Return the [x, y] coordinate for the center point of the cell that contains the specified text.  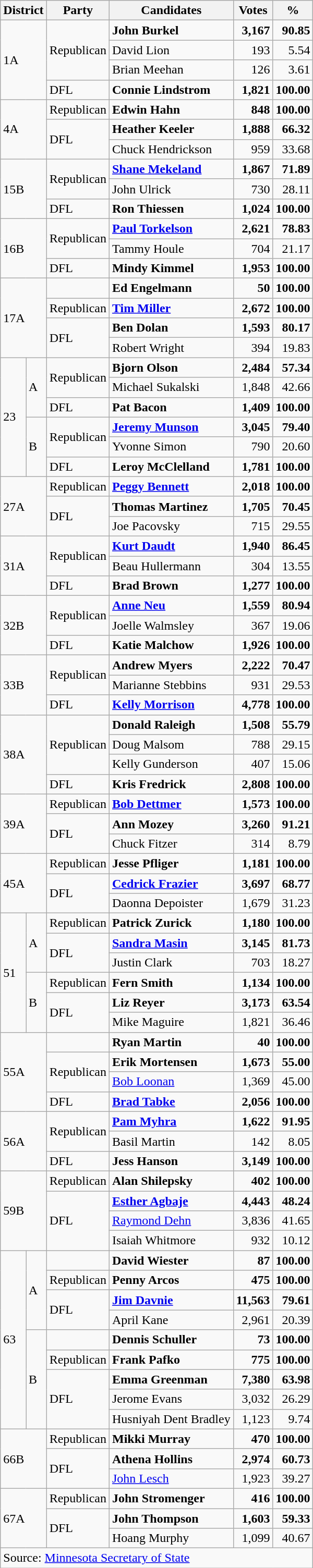
42.66 [293, 387]
142 [253, 1141]
Doug Malsom [171, 744]
Chuck Fitzer [171, 843]
1,099 [253, 1538]
80.17 [293, 328]
29.55 [293, 526]
Ben Dolan [171, 328]
730 [253, 189]
66.32 [293, 129]
Joelle Walmsley [171, 626]
4A [23, 129]
60.73 [293, 1459]
Athena Hollins [171, 1459]
40 [253, 1042]
Mike Maguire [171, 1022]
33.68 [293, 149]
86.45 [293, 546]
3,697 [253, 884]
Bjorn Olson [171, 367]
Cedrick Frazier [171, 884]
2,808 [253, 784]
314 [253, 843]
20.39 [293, 1320]
394 [253, 348]
16B [23, 248]
304 [253, 566]
59B [23, 1210]
3,045 [253, 427]
Edwin Hahn [171, 109]
1,593 [253, 328]
470 [253, 1439]
Heather Keeler [171, 129]
2,672 [253, 308]
Chuck Hendrickson [171, 149]
Peggy Bennett [171, 486]
Ed Engelmann [171, 288]
Ryan Martin [171, 1042]
Candidates [171, 10]
66B [23, 1459]
29.53 [293, 685]
Yvonne Simon [171, 447]
11,563 [253, 1300]
19.83 [293, 348]
Raymond Dehn [171, 1221]
15B [23, 189]
April Kane [171, 1320]
18.27 [293, 963]
56A [23, 1141]
Source: Minnesota Secretary of State [156, 1558]
John Ulrick [171, 189]
3,149 [253, 1161]
29.15 [293, 744]
7,380 [253, 1379]
Kelly Gunderson [171, 764]
John Thompson [171, 1518]
703 [253, 963]
Bob Loonan [171, 1082]
Jeremy Munson [171, 427]
% [293, 10]
1,888 [253, 129]
2,018 [253, 486]
1,940 [253, 546]
Basil Martin [171, 1141]
Mikki Murray [171, 1439]
48.24 [293, 1200]
3,260 [253, 824]
27A [23, 506]
Jerome Evans [171, 1399]
790 [253, 447]
Shane Mekeland [171, 169]
4,443 [253, 1200]
Esther Agbaje [171, 1200]
715 [253, 526]
51 [14, 973]
Connie Lindstrom [171, 90]
2,484 [253, 367]
31A [23, 566]
475 [253, 1280]
Isaiah Whitmore [171, 1241]
Jim Davnie [171, 1300]
Bob Dettmer [171, 804]
91.21 [293, 824]
Thomas Martinez [171, 506]
55A [23, 1072]
931 [253, 685]
Tim Miller [171, 308]
Andrew Myers [171, 665]
28.11 [293, 189]
Hoang Murphy [171, 1538]
1,123 [253, 1419]
3,836 [253, 1221]
33B [23, 685]
1,134 [253, 983]
1,559 [253, 606]
Jess Hanson [171, 1161]
57.34 [293, 367]
78.83 [293, 228]
9.74 [293, 1419]
50 [253, 288]
8.79 [293, 843]
91.95 [293, 1121]
20.60 [293, 447]
Dennis Schuller [171, 1340]
90.85 [293, 30]
1,573 [253, 804]
79.61 [293, 1300]
John Lesch [171, 1478]
2,974 [253, 1459]
15.06 [293, 764]
21.17 [293, 249]
3,032 [253, 1399]
1,369 [253, 1082]
3,167 [253, 30]
1,024 [253, 209]
Leroy McClelland [171, 467]
70.47 [293, 665]
8.05 [293, 1141]
Robert Wright [171, 348]
Patrick Zurick [171, 923]
Emma Greenman [171, 1379]
1,409 [253, 407]
788 [253, 744]
1,603 [253, 1518]
Michael Sukalski [171, 387]
1,673 [253, 1062]
3,145 [253, 943]
Paul Torkelson [171, 228]
1,277 [253, 586]
81.73 [293, 943]
1A [23, 60]
70.45 [293, 506]
63 [14, 1340]
848 [253, 109]
5.54 [293, 50]
32B [23, 626]
Katie Malchow [171, 645]
District [23, 10]
1,953 [253, 268]
55.00 [293, 1062]
55.79 [293, 725]
73 [253, 1340]
David Lion [171, 50]
193 [253, 50]
Kelly Morrison [171, 705]
Daonna Depoister [171, 903]
402 [253, 1181]
Joe Pacovsky [171, 526]
Brian Meehan [171, 70]
959 [253, 149]
23 [14, 417]
John Burkel [171, 30]
Pat Bacon [171, 407]
2,056 [253, 1101]
3,173 [253, 1002]
Kris Fredrick [171, 784]
1,926 [253, 645]
Frank Pafko [171, 1359]
1,508 [253, 725]
80.94 [293, 606]
Ann Mozey [171, 824]
Liz Reyer [171, 1002]
87 [253, 1260]
1,867 [253, 169]
Anne Neu [171, 606]
2,222 [253, 665]
David Wiester [171, 1260]
Penny Arcos [171, 1280]
1,181 [253, 863]
40.67 [293, 1538]
Donald Raleigh [171, 725]
Marianne Stebbins [171, 685]
13.55 [293, 566]
Mindy Kimmel [171, 268]
Brad Brown [171, 586]
39.27 [293, 1478]
45A [23, 883]
79.40 [293, 427]
67A [23, 1518]
4,778 [253, 705]
407 [253, 764]
Pam Myhra [171, 1121]
1,679 [253, 903]
John Stromenger [171, 1498]
1,848 [253, 387]
126 [253, 70]
10.12 [293, 1241]
26.29 [293, 1399]
416 [253, 1498]
Ron Thiessen [171, 209]
Kurt Daudt [171, 546]
704 [253, 249]
Justin Clark [171, 963]
45.00 [293, 1082]
Erik Mortensen [171, 1062]
Sandra Masin [171, 943]
932 [253, 1241]
17A [23, 318]
1,923 [253, 1478]
1,781 [253, 467]
Husniyah Dent Bradley [171, 1419]
367 [253, 626]
36.46 [293, 1022]
31.23 [293, 903]
63.98 [293, 1379]
2,621 [253, 228]
1,705 [253, 506]
41.65 [293, 1221]
38A [23, 754]
Brad Tabke [171, 1101]
63.54 [293, 1002]
3.61 [293, 70]
39A [23, 824]
Tammy Houle [171, 249]
Votes [253, 10]
68.77 [293, 884]
Jesse Pfliger [171, 863]
775 [253, 1359]
Alan Shilepsky [171, 1181]
71.89 [293, 169]
19.06 [293, 626]
2,961 [253, 1320]
1,622 [253, 1121]
Fern Smith [171, 983]
Party [78, 10]
59.33 [293, 1518]
Beau Hullermann [171, 566]
1,180 [253, 923]
